Provide the (x, y) coordinate of the cell's center where the given text is located.  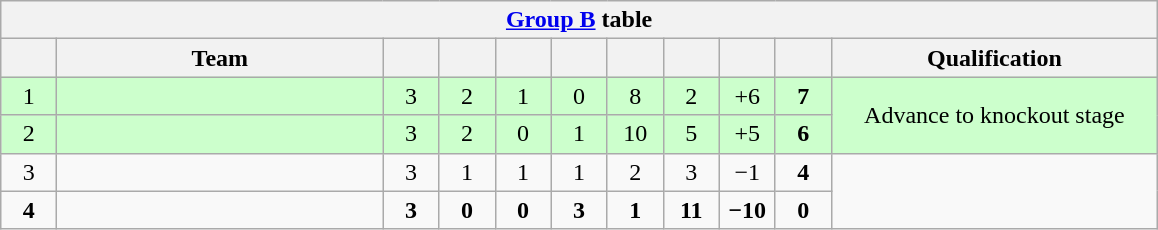
8 (635, 96)
Advance to knockout stage (994, 115)
7 (803, 96)
6 (803, 134)
Group B table (580, 20)
+6 (747, 96)
11 (691, 210)
+5 (747, 134)
Team (220, 58)
−1 (747, 172)
10 (635, 134)
−10 (747, 210)
5 (691, 134)
Qualification (994, 58)
